For the text-containing cell, return its midpoint in [x, y] coordinate format. 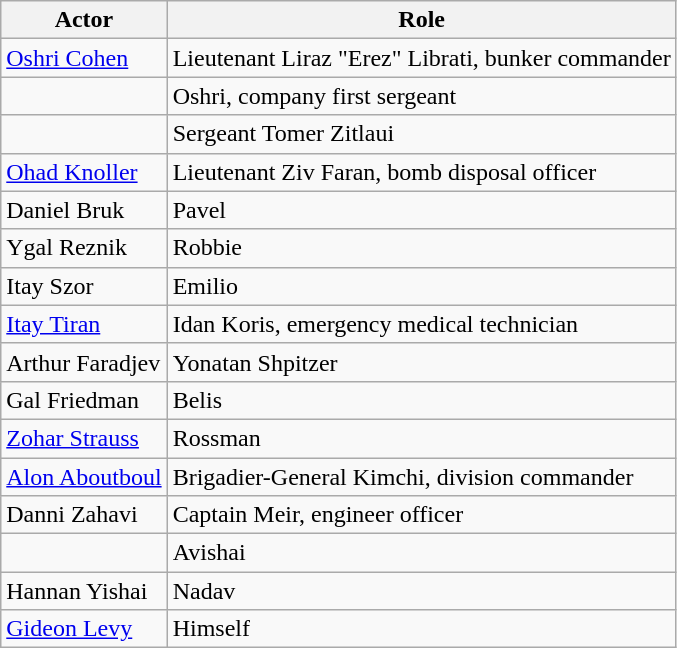
Belis [422, 400]
Itay Szor [84, 286]
Himself [422, 629]
Brigadier-General Kimchi, division commander [422, 477]
Role [422, 20]
Alon Aboutboul [84, 477]
Gal Friedman [84, 400]
Robbie [422, 248]
Ohad Knoller [84, 172]
Avishai [422, 553]
Lieutenant Ziv Faran, bomb disposal officer [422, 172]
Lieutenant Liraz "Erez" Librati, bunker commander [422, 58]
Actor [84, 20]
Daniel Bruk [84, 210]
Emilio [422, 286]
Danni Zahavi [84, 515]
Arthur Faradjev [84, 362]
Nadav [422, 591]
Gideon Levy [84, 629]
Oshri Cohen [84, 58]
Itay Tiran [84, 324]
Yonatan Shpitzer [422, 362]
Pavel [422, 210]
Oshri, company first sergeant [422, 96]
Ygal Reznik [84, 248]
Hannan Yishai [84, 591]
Captain Meir, engineer officer [422, 515]
Sergeant Tomer Zitlaui [422, 134]
Rossman [422, 438]
Idan Koris, emergency medical technician [422, 324]
Zohar Strauss [84, 438]
